Return [X, Y] of the center of cell containing provided text 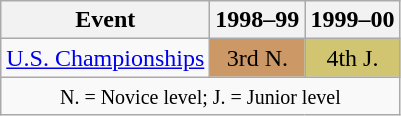
1999–00 [352, 20]
3rd N. [258, 58]
U.S. Championships [106, 58]
1998–99 [258, 20]
N. = Novice level; J. = Junior level [200, 96]
Event [106, 20]
4th J. [352, 58]
